Identify which cell holds the provided text, then report its (x, y) central coordinate. 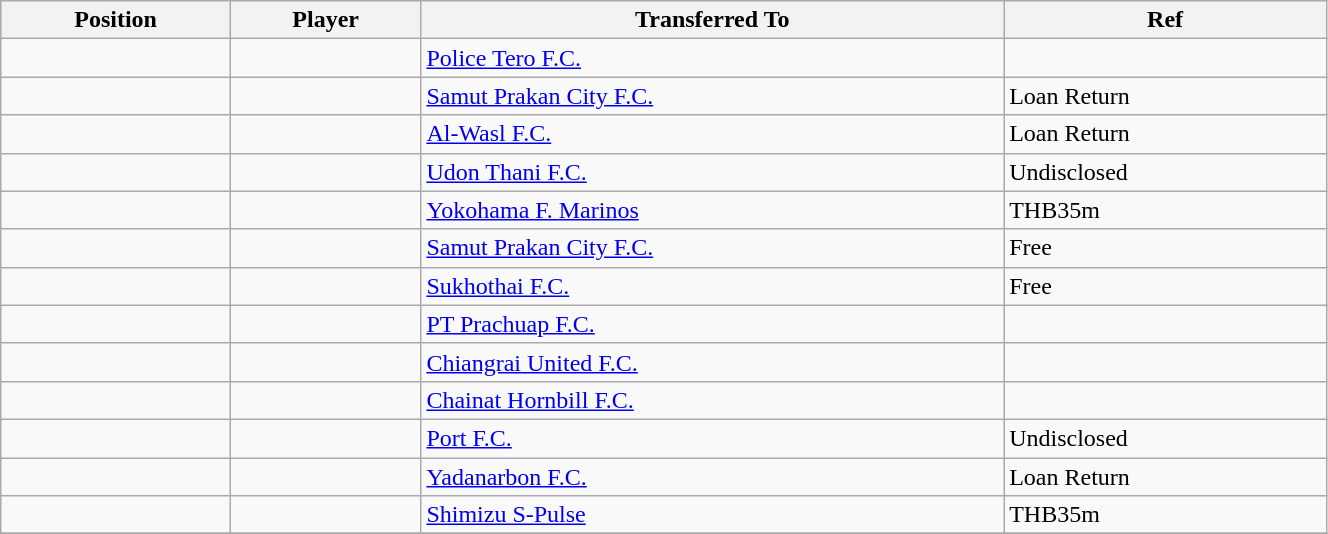
Al-Wasl F.C. (712, 134)
Chainat Hornbill F.C. (712, 400)
Sukhothai F.C. (712, 286)
Police Tero F.C. (712, 58)
PT Prachuap F.C. (712, 324)
Shimizu S-Pulse (712, 515)
Player (325, 20)
Chiangrai United F.C. (712, 362)
Port F.C. (712, 438)
Position (116, 20)
Udon Thani F.C. (712, 172)
Yadanarbon F.C. (712, 477)
Ref (1166, 20)
Yokohama F. Marinos (712, 210)
Transferred To (712, 20)
